Output the [X, Y] coordinate of the center of the cell containing the given text.  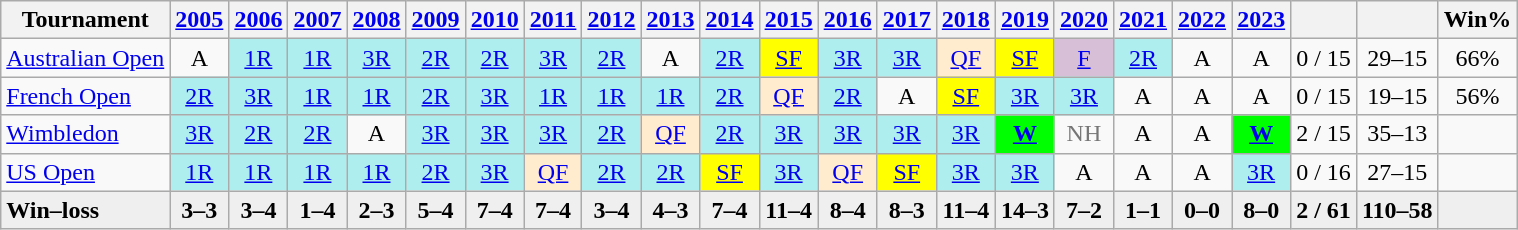
35–13 [1397, 134]
Win% [1478, 20]
2010 [494, 20]
0 / 16 [1324, 172]
8–4 [848, 210]
1–4 [318, 210]
4–3 [670, 210]
0–0 [1202, 210]
5–4 [436, 210]
2 / 61 [1324, 210]
French Open [86, 96]
2023 [1262, 20]
7–2 [1084, 210]
3–3 [200, 210]
2015 [788, 20]
8–0 [1262, 210]
19–15 [1397, 96]
US Open [86, 172]
8–3 [906, 210]
Wimbledon [86, 134]
2011 [553, 20]
2013 [670, 20]
27–15 [1397, 172]
2005 [200, 20]
14–3 [1024, 210]
Tournament [86, 20]
1–1 [1142, 210]
2022 [1202, 20]
2 / 15 [1324, 134]
2–3 [376, 210]
2014 [730, 20]
2018 [966, 20]
2007 [318, 20]
2019 [1024, 20]
2016 [848, 20]
Win–loss [86, 210]
2006 [258, 20]
2009 [436, 20]
56% [1478, 96]
29–15 [1397, 58]
2017 [906, 20]
2012 [612, 20]
2021 [1142, 20]
66% [1478, 58]
NH [1084, 134]
F [1084, 58]
110–58 [1397, 210]
Australian Open [86, 58]
2008 [376, 20]
2020 [1084, 20]
